Output the (x, y) coordinate of the center of the cell containing the given text.  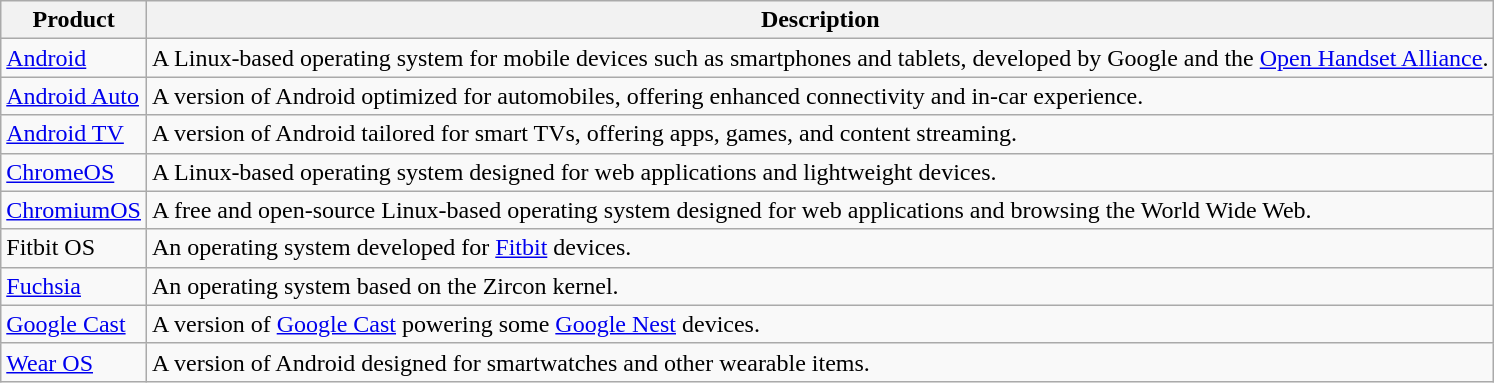
ChromiumOS (74, 210)
Android TV (74, 134)
A free and open-source Linux-based operating system designed for web applications and browsing the World Wide Web. (820, 210)
ChromeOS (74, 172)
A version of Android optimized for automobiles, offering enhanced connectivity and in-car experience. (820, 96)
Description (820, 20)
A version of Android designed for smartwatches and other wearable items. (820, 362)
Android Auto (74, 96)
Wear OS (74, 362)
Google Cast (74, 324)
A version of Google Cast powering some Google Nest devices. (820, 324)
Android (74, 58)
An operating system based on the Zircon kernel. (820, 286)
A Linux-based operating system for mobile devices such as smartphones and tablets, developed by Google and the Open Handset Alliance. (820, 58)
A Linux-based operating system designed for web applications and lightweight devices. (820, 172)
An operating system developed for Fitbit devices. (820, 248)
Product (74, 20)
A version of Android tailored for smart TVs, offering apps, games, and content streaming. (820, 134)
Fitbit OS (74, 248)
Fuchsia (74, 286)
